Output the [X, Y] coordinate of the center of the cell containing the given text.  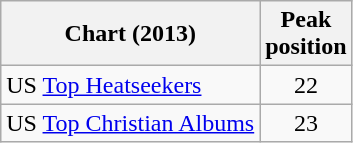
23 [306, 123]
US Top Christian Albums [130, 123]
22 [306, 85]
US Top Heatseekers [130, 85]
Chart (2013) [130, 34]
Peakposition [306, 34]
